Capture the cell that displays the provided text and extract its [X, Y] central coordinate. 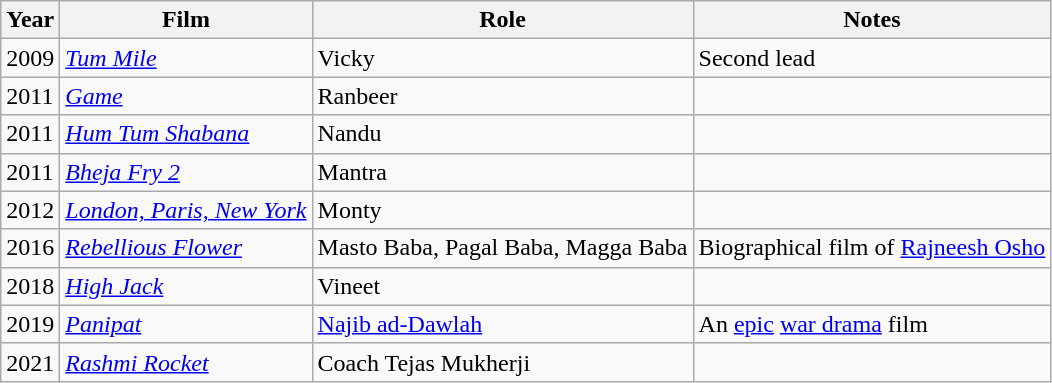
2018 [30, 286]
Nandu [502, 134]
Panipat [186, 324]
Monty [502, 210]
Bheja Fry 2 [186, 172]
Biographical film of Rajneesh Osho [872, 248]
An epic war drama film [872, 324]
London, Paris, New York [186, 210]
Year [30, 20]
Second lead [872, 58]
Vineet [502, 286]
Mantra [502, 172]
Ranbeer [502, 96]
2009 [30, 58]
2012 [30, 210]
Rebellious Flower [186, 248]
Film [186, 20]
Masto Baba, Pagal Baba, Magga Baba [502, 248]
Coach Tejas Mukherji [502, 362]
Notes [872, 20]
High Jack [186, 286]
Tum Mile [186, 58]
2021 [30, 362]
Role [502, 20]
Game [186, 96]
2016 [30, 248]
Vicky [502, 58]
Hum Tum Shabana [186, 134]
Rashmi Rocket [186, 362]
Najib ad-Dawlah [502, 324]
2019 [30, 324]
